Return the (X, Y) coordinate for the center point of the cell that contains the specified text.  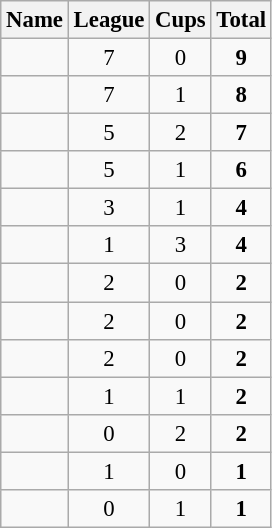
Cups (180, 20)
League (108, 20)
9 (241, 58)
8 (241, 95)
Total (241, 20)
6 (241, 170)
Name (35, 20)
